Pinpoint the cell where the given text exists, returning its [X, Y] midpoint coordinate. 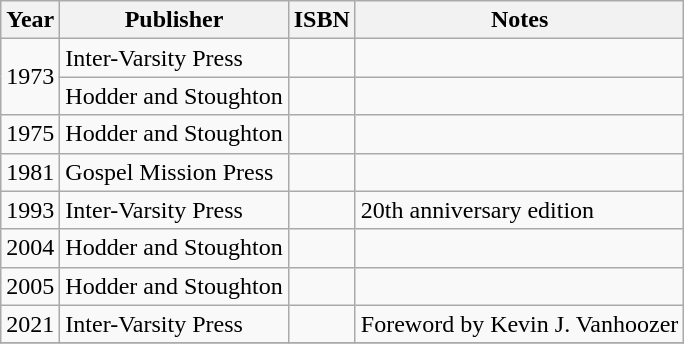
20th anniversary edition [520, 210]
1993 [30, 210]
2021 [30, 324]
Year [30, 20]
1981 [30, 172]
Gospel Mission Press [174, 172]
ISBN [322, 20]
Publisher [174, 20]
1973 [30, 77]
1975 [30, 134]
2005 [30, 286]
2004 [30, 248]
Foreword by Kevin J. Vanhoozer [520, 324]
Notes [520, 20]
